Determine the (x, y) coordinate at the center of the cell enclosing the given text.  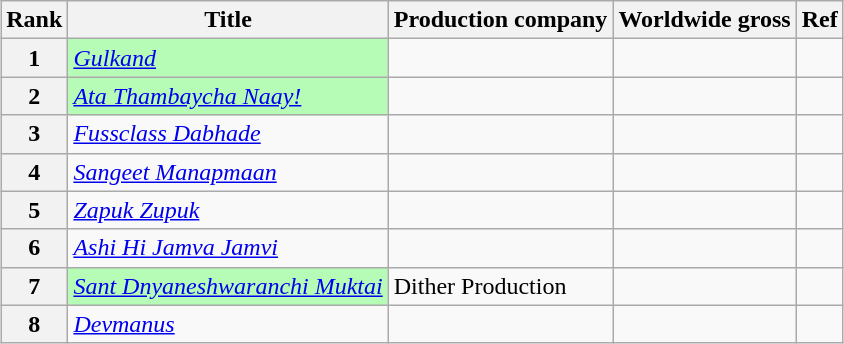
Sangeet Manapmaan (228, 172)
4 (34, 172)
Production company (500, 20)
2 (34, 96)
7 (34, 286)
Ashi Hi Jamva Jamvi (228, 248)
Dither Production (500, 286)
8 (34, 324)
Sant Dnyaneshwaranchi Muktai (228, 286)
Ata Thambaycha Naay! (228, 96)
Gulkand (228, 58)
1 (34, 58)
6 (34, 248)
Ref (820, 20)
Title (228, 20)
5 (34, 210)
3 (34, 134)
Worldwide gross (704, 20)
Rank (34, 20)
Fussclass Dabhade (228, 134)
Zapuk Zupuk (228, 210)
Devmanus (228, 324)
